Pinpoint the cell where the given text exists, returning its (x, y) midpoint coordinate. 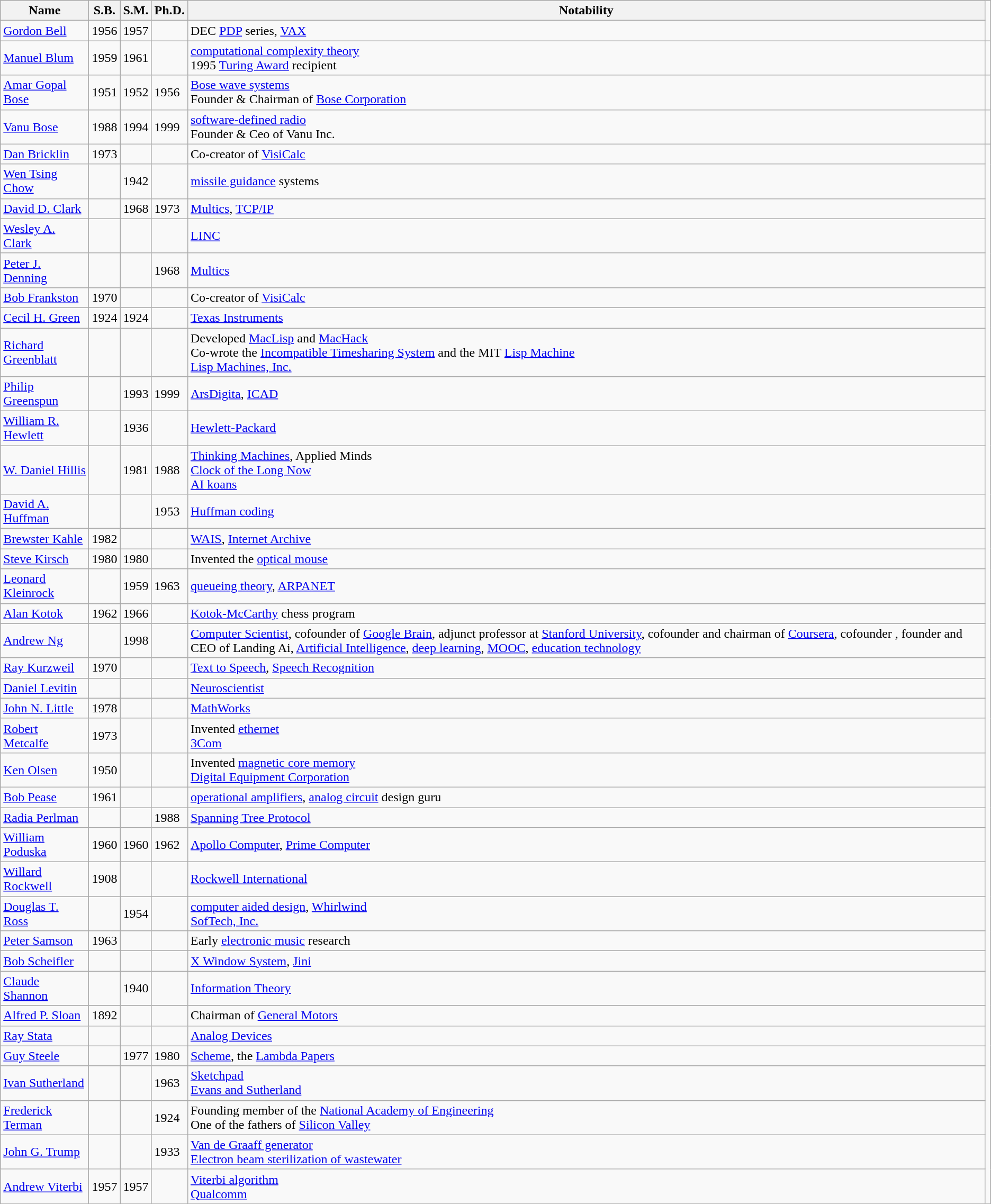
Thinking Machines, Applied MindsClock of the Long NowAI koans (586, 470)
Chairman of General Motors (586, 1016)
Viterbi algorithmQualcomm (586, 1187)
1936 (136, 429)
Brewster Kahle (44, 539)
Peter Samson (44, 941)
X Window System, Jini (586, 961)
John G. Trump (44, 1152)
1981 (136, 470)
Name (44, 11)
1940 (136, 989)
missile guidance systems (586, 181)
Multics, TCP/IP (586, 209)
Andrew Viterbi (44, 1187)
Robert Metcalfe (44, 736)
1994 (136, 127)
Ivan Sutherland (44, 1083)
1892 (105, 1016)
Ray Stata (44, 1036)
MathWorks (586, 708)
1998 (136, 640)
WAIS, Internet Archive (586, 539)
W. Daniel Hillis (44, 470)
software-defined radio Founder & Ceo of Vanu Inc. (586, 127)
queueing theory, ARPANET (586, 586)
operational amplifiers, analog circuit design guru (586, 797)
Ray Kurzweil (44, 668)
Notability (586, 11)
computational complexity theory1995 Turing Award recipient (586, 58)
Invented the optical mouse (586, 559)
Wesley A. Clark (44, 236)
Invented magnetic core memoryDigital Equipment Corporation (586, 770)
S.M. (136, 11)
1978 (105, 708)
Wen Tsing Chow (44, 181)
Text to Speech, Speech Recognition (586, 668)
Developed MacLisp and MacHackCo-wrote the Incompatible Timesharing System and the MIT Lisp MachineLisp Machines, Inc. (586, 352)
Peter J. Denning (44, 270)
David A. Huffman (44, 511)
1993 (136, 394)
Van de Graaff generatorElectron beam sterilization of wastewater (586, 1152)
1966 (136, 613)
Bose wave systems Founder & Chairman of Bose Corporation (586, 92)
S.B. (105, 11)
1953 (169, 511)
Kotok-McCarthy chess program (586, 613)
David D. Clark (44, 209)
1950 (105, 770)
Daniel Levitin (44, 688)
Andrew Ng (44, 640)
Invented ethernet3Com (586, 736)
Information Theory (586, 989)
SketchpadEvans and Sutherland (586, 1083)
Rockwell International (586, 880)
1952 (136, 92)
Willard Rockwell (44, 880)
1951 (105, 92)
Gordon Bell (44, 31)
Multics (586, 270)
William R. Hewlett (44, 429)
Radia Perlman (44, 818)
computer aided design, WhirlwindSofTech, Inc. (586, 913)
1933 (169, 1152)
1908 (105, 880)
Richard Greenblatt (44, 352)
Ken Olsen (44, 770)
Spanning Tree Protocol (586, 818)
Dan Bricklin (44, 154)
Apollo Computer, Prime Computer (586, 845)
Hewlett-Packard (586, 429)
Texas Instruments (586, 318)
1982 (105, 539)
Frederick Terman (44, 1118)
DEC PDP series, VAX (586, 31)
Huffman coding (586, 511)
Bob Pease (44, 797)
Steve Kirsch (44, 559)
Amar Gopal Bose (44, 92)
Scheme, the Lambda Papers (586, 1056)
LINC (586, 236)
1942 (136, 181)
Vanu Bose (44, 127)
John N. Little (44, 708)
Bob Frankston (44, 297)
Guy Steele (44, 1056)
Early electronic music research (586, 941)
Analog Devices (586, 1036)
Alfred P. Sloan (44, 1016)
Leonard Kleinrock (44, 586)
Douglas T. Ross (44, 913)
1954 (136, 913)
Ph.D. (169, 11)
Neuroscientist (586, 688)
Philip Greenspun (44, 394)
ArsDigita, ICAD (586, 394)
Founding member of the National Academy of EngineeringOne of the fathers of Silicon Valley (586, 1118)
Bob Scheifler (44, 961)
Manuel Blum (44, 58)
William Poduska (44, 845)
1977 (136, 1056)
Claude Shannon (44, 989)
Alan Kotok (44, 613)
Cecil H. Green (44, 318)
